Determine the [x, y] coordinate at the center of the cell enclosing the given text.  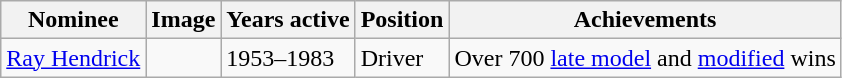
Driver [402, 58]
Nominee [74, 20]
Image [184, 20]
Position [402, 20]
1953–1983 [288, 58]
Years active [288, 20]
Ray Hendrick [74, 58]
Over 700 late model and modified wins [645, 58]
Achievements [645, 20]
